From the cell containing the given text, extract its center point as [x, y] coordinate. 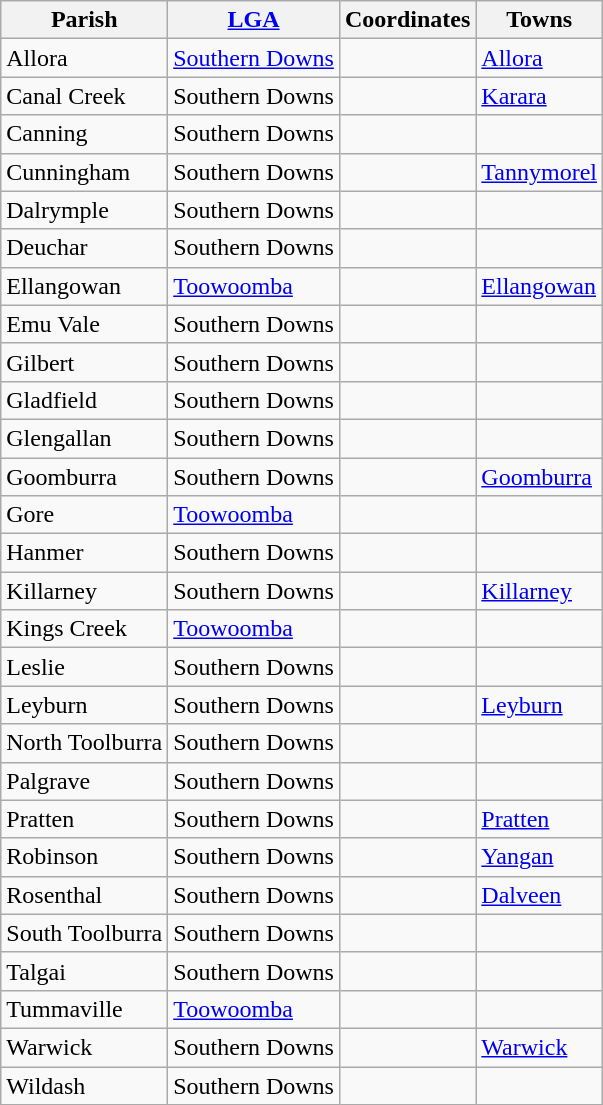
Rosenthal [84, 895]
Leslie [84, 667]
South Toolburra [84, 933]
Tannymorel [540, 172]
Gilbert [84, 362]
LGA [254, 20]
Coordinates [407, 20]
Tummaville [84, 1009]
Towns [540, 20]
Kings Creek [84, 629]
Yangan [540, 857]
Glengallan [84, 438]
Talgai [84, 971]
Deuchar [84, 248]
North Toolburra [84, 743]
Dalveen [540, 895]
Dalrymple [84, 210]
Wildash [84, 1085]
Canning [84, 134]
Canal Creek [84, 96]
Cunningham [84, 172]
Emu Vale [84, 324]
Parish [84, 20]
Hanmer [84, 553]
Robinson [84, 857]
Palgrave [84, 781]
Gladfield [84, 400]
Karara [540, 96]
Gore [84, 515]
